Provide the [X, Y] coordinate of the cell's center where the given text is located.  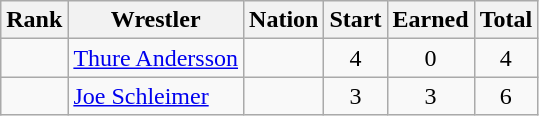
Total [506, 20]
Wrestler [156, 20]
6 [506, 96]
Earned [430, 20]
0 [430, 58]
Rank [34, 20]
Start [356, 20]
Thure Andersson [156, 58]
Nation [284, 20]
Joe Schleimer [156, 96]
